For the text-containing cell, return its midpoint in [X, Y] coordinate format. 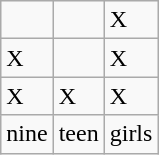
teen [78, 134]
girls [131, 134]
nine [27, 134]
